Identify which cell holds the provided text, then report its (X, Y) central coordinate. 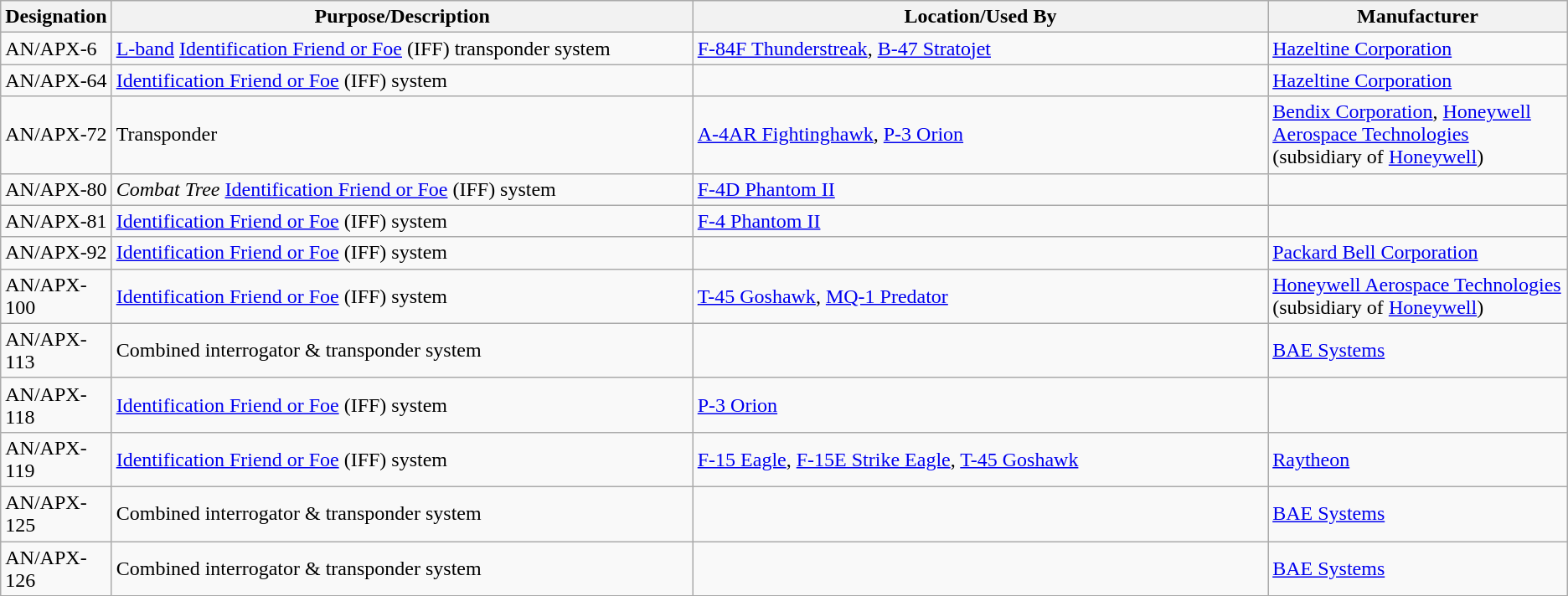
Packard Bell Corporation (1418, 253)
Honeywell Aerospace Technologies (subsidiary of Honeywell) (1418, 296)
P-3 Orion (980, 405)
AN/APX-64 (56, 80)
Bendix Corporation, Honeywell Aerospace Technologies (subsidiary of Honeywell) (1418, 135)
F-84F Thunderstreak, B-47 Stratojet (980, 49)
A-4AR Fightinghawk, P-3 Orion (980, 135)
AN/APX-100 (56, 296)
Combat Tree Identification Friend or Foe (IFF) system (402, 189)
Raytheon (1418, 459)
AN/APX-113 (56, 350)
F-4D Phantom II (980, 189)
AN/APX-126 (56, 568)
AN/APX-119 (56, 459)
Purpose/Description (402, 17)
F-4 Phantom II (980, 221)
AN/APX-118 (56, 405)
AN/APX-72 (56, 135)
AN/APX-125 (56, 514)
T-45 Goshawk, MQ-1 Predator (980, 296)
L-band Identification Friend or Foe (IFF) transponder system (402, 49)
AN/APX-81 (56, 221)
Transponder (402, 135)
Location/Used By (980, 17)
Manufacturer (1418, 17)
Designation (56, 17)
AN/APX-80 (56, 189)
AN/APX-92 (56, 253)
AN/APX-6 (56, 49)
F-15 Eagle, F-15E Strike Eagle, T-45 Goshawk (980, 459)
